Determine the (x, y) coordinate at the center of the cell enclosing the given text.  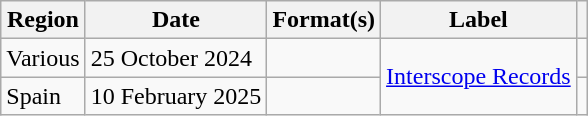
Format(s) (324, 20)
25 October 2024 (176, 58)
Region (43, 20)
Interscope Records (479, 77)
Various (43, 58)
10 February 2025 (176, 96)
Spain (43, 96)
Label (479, 20)
Date (176, 20)
